Extract the (X, Y) coordinate from the center of the cell holding the provided text.  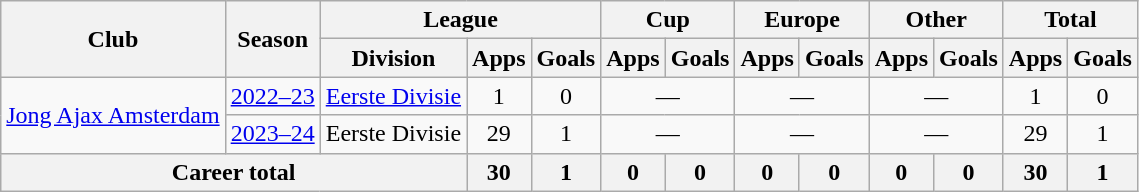
League (460, 20)
Season (272, 39)
Total (1070, 20)
2023–24 (272, 134)
2022–23 (272, 96)
Club (113, 39)
Division (393, 58)
Europe (802, 20)
Cup (668, 20)
Career total (234, 172)
Jong Ajax Amsterdam (113, 115)
Other (936, 20)
